Return the [X, Y] coordinate for the center point of the cell that contains the specified text.  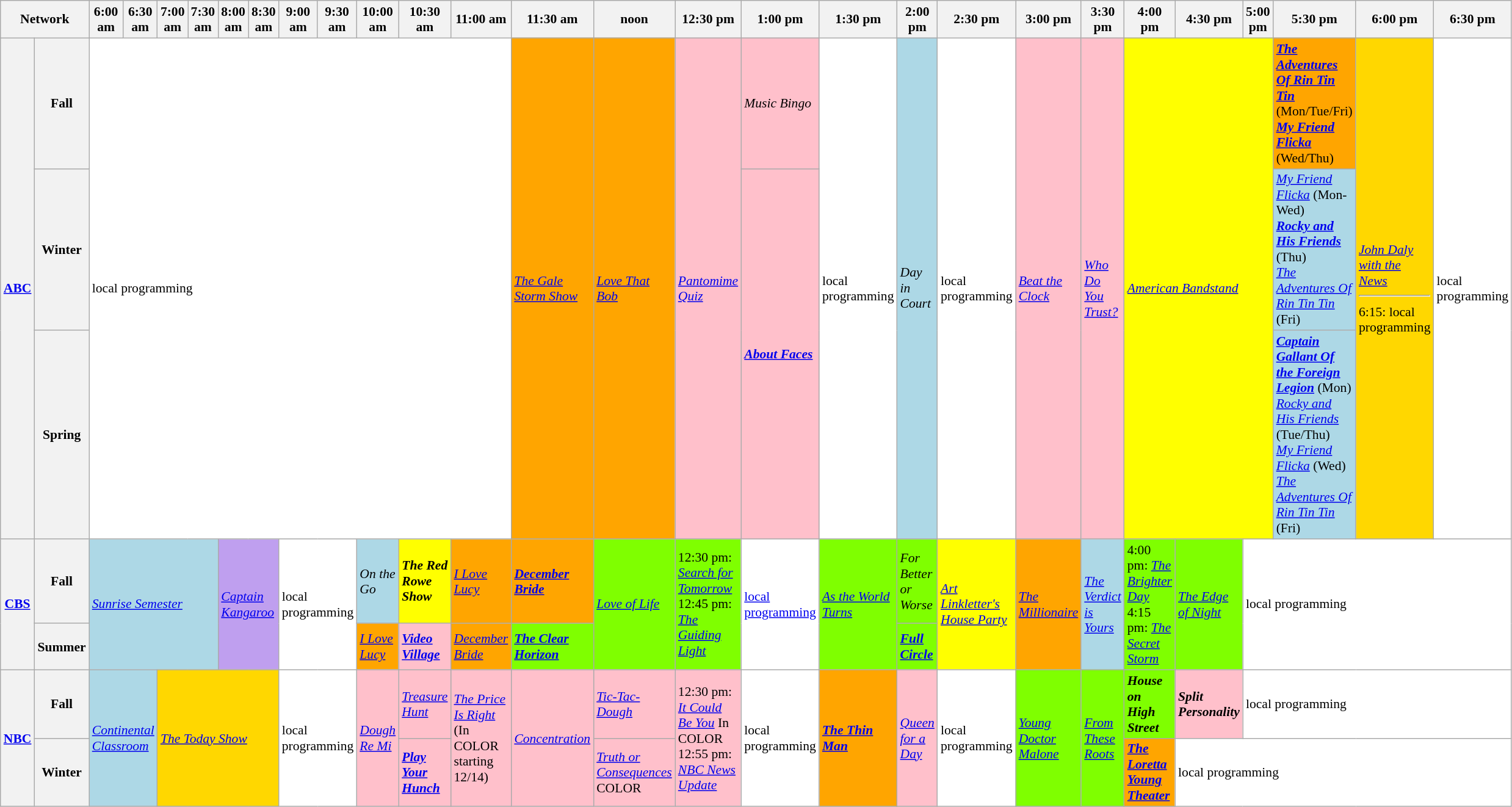
Pantomime Quiz [708, 288]
As the World Turns [858, 604]
8:00 am [233, 20]
4:30 pm [1209, 20]
10:30 am [425, 20]
9:00 am [298, 20]
6:30 am [140, 20]
Treasure Hunt [425, 704]
ABC [18, 288]
11:00 am [481, 20]
7:30 am [203, 20]
The Verdict is Yours [1102, 604]
For Better or Worse [917, 581]
Network [45, 20]
12:30 pm: It Could Be You In COLOR12:55 pm: NBC News Update [708, 738]
5:30 pm [1315, 20]
4:00 pm [1150, 20]
The Clear Horizon [552, 647]
The Loretta Young Theater [1150, 772]
Continental Classroom [123, 738]
6:00 pm [1395, 20]
Who Do You Trust? [1102, 288]
Concentration [552, 738]
Play Your Hunch [425, 772]
John Daly with the News6:15: local programming [1395, 288]
Captain Kangaroo [248, 604]
2:30 pm [977, 20]
The Thin Man [858, 738]
Art Linkletter's House Party [977, 604]
10:00 am [377, 20]
House on High Street [1150, 704]
NBC [18, 738]
Love That Bob [634, 288]
Captain Gallant Of the Foreign Legion (Mon) Rocky and His Friends (Tue/Thu)My Friend Flicka (Wed) The Adventures Of Rin Tin Tin (Fri) [1315, 435]
3:00 pm [1049, 20]
3:30 pm [1102, 20]
The Edge of Night [1209, 604]
From These Roots [1102, 738]
2:00 pm [917, 20]
Music Bingo [780, 103]
American Bandstand [1199, 288]
My Friend Flicka (Mon-Wed) Rocky and His Friends (Thu)The Adventures Of Rin Tin Tin (Fri) [1315, 249]
Full Circle [917, 647]
noon [634, 20]
1:00 pm [780, 20]
The Adventures Of Rin Tin Tin (Mon/Tue/Fri) My Friend Flicka (Wed/Thu) [1315, 103]
Spring [61, 435]
CBS [18, 604]
The Today Show [219, 738]
About Faces [780, 354]
Tic-Tac-Dough [634, 704]
4:00 pm: The Brighter Day4:15 pm: The Secret Storm [1150, 604]
Love of Life [634, 604]
Video Village [425, 647]
Beat the Clock [1049, 288]
5:00 pm [1258, 20]
7:00 am [173, 20]
The Price Is Right (In COLOR starting 12/14) [481, 738]
The Millionaire [1049, 604]
9:30 am [337, 20]
1:30 pm [858, 20]
Day in Court [917, 288]
Truth or Consequences COLOR [634, 772]
Split Personality [1209, 704]
6:00 am [106, 20]
11:30 am [552, 20]
12:30 pm [708, 20]
Summer [61, 647]
Sunrise Semester [154, 604]
Queen for a Day [917, 738]
Young Doctor Malone [1049, 738]
The Gale Storm Show [552, 288]
The Red Rowe Show [425, 581]
8:30 am [264, 20]
6:30 pm [1473, 20]
12:30 pm: Search for Tomorrow12:45 pm: The Guiding Light [708, 604]
Dough Re Mi [377, 738]
On the Go [377, 581]
